Capture the cell that displays the provided text and extract its (X, Y) central coordinate. 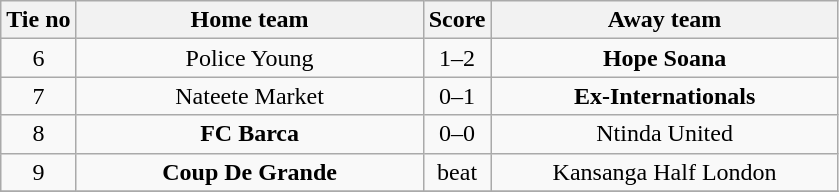
Ex-Internationals (664, 96)
1–2 (457, 58)
Kansanga Half London (664, 172)
Coup De Grande (250, 172)
FC Barca (250, 134)
beat (457, 172)
Ntinda United (664, 134)
0–1 (457, 96)
6 (38, 58)
8 (38, 134)
Away team (664, 20)
Home team (250, 20)
Tie no (38, 20)
Score (457, 20)
Nateete Market (250, 96)
Hope Soana (664, 58)
9 (38, 172)
Police Young (250, 58)
0–0 (457, 134)
7 (38, 96)
